Capture the cell that displays the provided text and extract its [x, y] central coordinate. 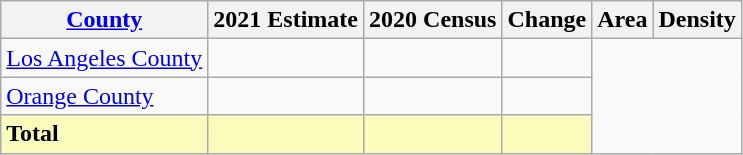
Total [104, 134]
Orange County [104, 96]
2020 Census [433, 20]
Density [697, 20]
Area [622, 20]
County [104, 20]
2021 Estimate [286, 20]
Change [547, 20]
Los Angeles County [104, 58]
